Provide the [x, y] coordinate of the cell's center where the given text is located.  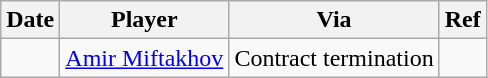
Date [30, 20]
Contract termination [334, 58]
Via [334, 20]
Amir Miftakhov [144, 58]
Player [144, 20]
Ref [462, 20]
